Return (X, Y) of the center of cell containing provided text 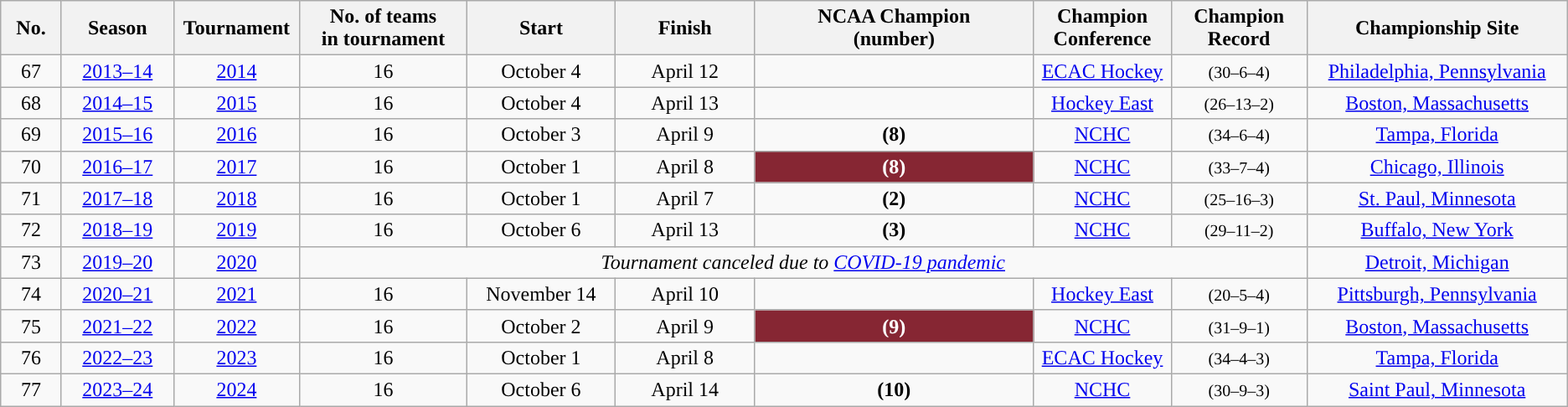
2020–21 (117, 294)
2015–16 (117, 135)
(30–6–4) (1239, 71)
Championship Site (1437, 28)
St. Paul, Minnesota (1437, 198)
2015 (236, 103)
Buffalo, New York (1437, 230)
2020 (236, 262)
(34–4–3) (1239, 358)
April 10 (684, 294)
2021 (236, 294)
Philadelphia, Pennsylvania (1437, 71)
73 (32, 262)
ChampionConference (1102, 28)
70 (32, 167)
Finish (684, 28)
No. (32, 28)
77 (32, 389)
ChampionRecord (1239, 28)
(2) (895, 198)
Saint Paul, Minnesota (1437, 389)
2013–14 (117, 71)
2016 (236, 135)
69 (32, 135)
2019–20 (117, 262)
2021–22 (117, 326)
2018 (236, 198)
(34–6–4) (1239, 135)
October 3 (541, 135)
2019 (236, 230)
2022 (236, 326)
74 (32, 294)
2022–23 (117, 358)
Tournament canceled due to COVID-19 pandemic (804, 262)
67 (32, 71)
Detroit, Michigan (1437, 262)
Season (117, 28)
(26–13–2) (1239, 103)
April 12 (684, 71)
2023–24 (117, 389)
April 7 (684, 198)
75 (32, 326)
(10) (895, 389)
(30–9–3) (1239, 389)
(29–11–2) (1239, 230)
(3) (895, 230)
2017 (236, 167)
(25–16–3) (1239, 198)
2023 (236, 358)
(31–9–1) (1239, 326)
No. of teamsin tournament (384, 28)
Start (541, 28)
72 (32, 230)
2024 (236, 389)
2018–19 (117, 230)
November 14 (541, 294)
Chicago, Illinois (1437, 167)
71 (32, 198)
Tournament (236, 28)
68 (32, 103)
2017–18 (117, 198)
April 14 (684, 389)
October 2 (541, 326)
76 (32, 358)
(9) (895, 326)
NCAA Champion(number) (895, 28)
(33–7–4) (1239, 167)
2016–17 (117, 167)
(20–5–4) (1239, 294)
Pittsburgh, Pennsylvania (1437, 294)
2014 (236, 71)
2014–15 (117, 103)
